Output the [x, y] coordinate of the center of the cell containing the given text.  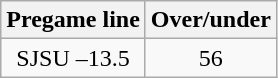
Pregame line [74, 20]
56 [210, 58]
SJSU –13.5 [74, 58]
Over/under [210, 20]
